Return (x, y) of the center of cell containing provided text 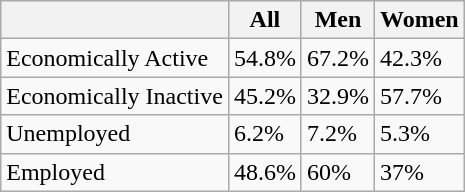
7.2% (338, 134)
42.3% (420, 58)
Economically Inactive (115, 96)
67.2% (338, 58)
32.9% (338, 96)
5.3% (420, 134)
All (264, 20)
57.7% (420, 96)
Unemployed (115, 134)
48.6% (264, 172)
Economically Active (115, 58)
Employed (115, 172)
Men (338, 20)
6.2% (264, 134)
54.8% (264, 58)
45.2% (264, 96)
60% (338, 172)
37% (420, 172)
Women (420, 20)
